From the cell containing the given text, extract its center point as (x, y) coordinate. 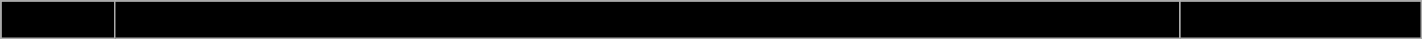
Airdate (1300, 20)
Ep # (58, 20)
Title (646, 20)
